Extract the (X, Y) coordinate from the center of the cell holding the provided text.  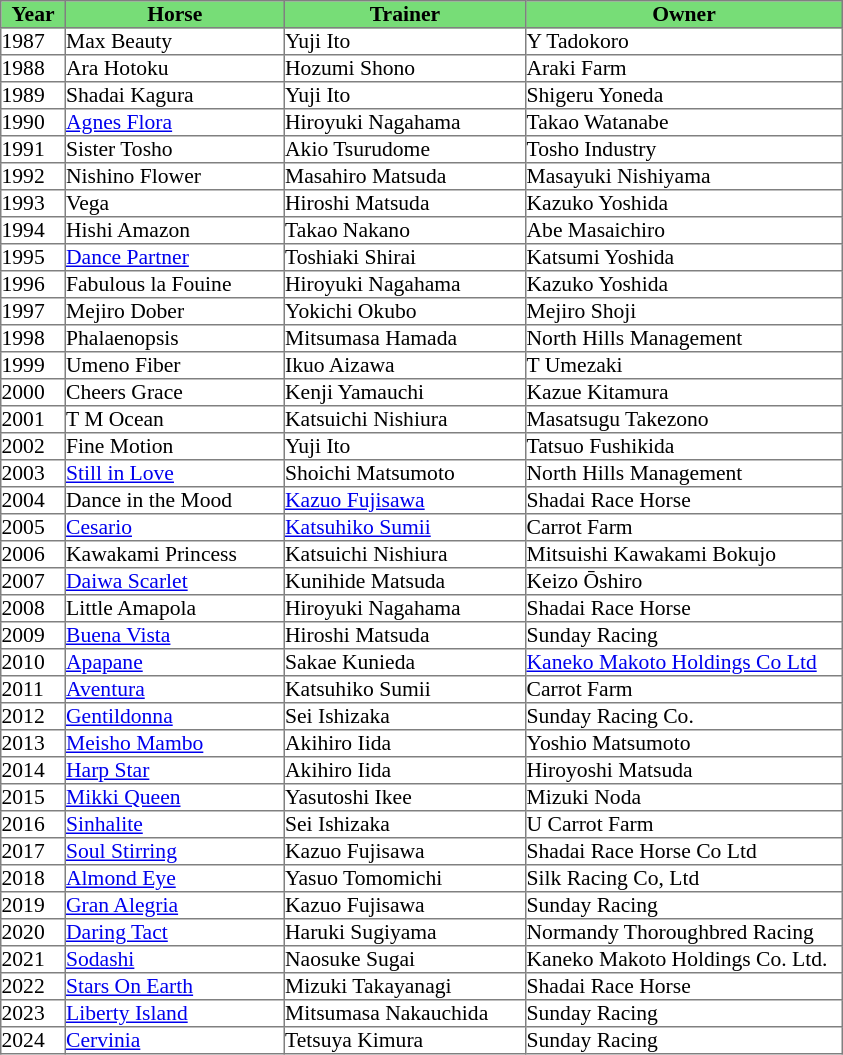
Sinhalite (174, 824)
1994 (33, 230)
U Carrot Farm (684, 824)
Trainer (405, 14)
Fabulous la Fouine (174, 284)
Takao Nakano (405, 230)
Sakae Kunieda (405, 662)
Yoshio Matsumoto (684, 744)
Tatsuo Fushikida (684, 446)
2015 (33, 798)
2007 (33, 582)
Liberty Island (174, 1014)
Gentildonna (174, 716)
Mitsumasa Hamada (405, 338)
Shadai Kagura (174, 96)
2000 (33, 392)
2019 (33, 906)
Akio Tsurudome (405, 150)
Fine Motion (174, 446)
Abe Masaichiro (684, 230)
2003 (33, 474)
Shoichi Matsumoto (405, 474)
Agnes Flora (174, 122)
Buena Vista (174, 636)
1991 (33, 150)
2004 (33, 500)
Cesario (174, 528)
Kenji Yamauchi (405, 392)
Ikuo Aizawa (405, 366)
2006 (33, 554)
Daring Tact (174, 932)
1998 (33, 338)
1995 (33, 258)
1997 (33, 312)
2012 (33, 716)
Masayuki Nishiyama (684, 176)
Mejiro Shoji (684, 312)
2013 (33, 744)
2008 (33, 608)
Shadai Race Horse Co Ltd (684, 852)
2001 (33, 420)
Aventura (174, 690)
Nishino Flower (174, 176)
Mitsuishi Kawakami Bokujo (684, 554)
2021 (33, 960)
2024 (33, 1040)
Cheers Grace (174, 392)
Mitsumasa Nakauchida (405, 1014)
Y Tadokoro (684, 42)
Keizo Ōshiro (684, 582)
Mejiro Dober (174, 312)
Sunday Racing Co. (684, 716)
Umeno Fiber (174, 366)
2010 (33, 662)
Sister Tosho (174, 150)
Yokichi Okubo (405, 312)
Still in Love (174, 474)
Kaneko Makoto Holdings Co Ltd (684, 662)
2016 (33, 824)
2018 (33, 878)
Haruki Sugiyama (405, 932)
Phalaenopsis (174, 338)
Kunihide Matsuda (405, 582)
Takao Watanabe (684, 122)
1992 (33, 176)
Katsumi Yoshida (684, 258)
1993 (33, 204)
Cervinia (174, 1040)
Hiroyoshi Matsuda (684, 770)
Normandy Thoroughbred Racing (684, 932)
Meisho Mambo (174, 744)
Yasutoshi Ikee (405, 798)
Masahiro Matsuda (405, 176)
Naosuke Sugai (405, 960)
Kaneko Makoto Holdings Co. Ltd. (684, 960)
Owner (684, 14)
Dance Partner (174, 258)
Gran Alegria (174, 906)
Sodashi (174, 960)
Kawakami Princess (174, 554)
Hozumi Shono (405, 68)
Almond Eye (174, 878)
Mizuki Noda (684, 798)
1989 (33, 96)
T Umezaki (684, 366)
2009 (33, 636)
1990 (33, 122)
Yasuo Tomomichi (405, 878)
Dance in the Mood (174, 500)
2022 (33, 986)
1996 (33, 284)
2011 (33, 690)
Araki Farm (684, 68)
Stars On Earth (174, 986)
1999 (33, 366)
1987 (33, 42)
2023 (33, 1014)
Daiwa Scarlet (174, 582)
Tosho Industry (684, 150)
Tetsuya Kimura (405, 1040)
2002 (33, 446)
1988 (33, 68)
Shigeru Yoneda (684, 96)
Harp Star (174, 770)
T M Ocean (174, 420)
Silk Racing Co, Ltd (684, 878)
Masatsugu Takezono (684, 420)
Mikki Queen (174, 798)
Toshiaki Shirai (405, 258)
Year (33, 14)
Max Beauty (174, 42)
Kazue Kitamura (684, 392)
2014 (33, 770)
Apapane (174, 662)
2017 (33, 852)
Vega (174, 204)
Horse (174, 14)
Soul Stirring (174, 852)
2020 (33, 932)
Hishi Amazon (174, 230)
Mizuki Takayanagi (405, 986)
2005 (33, 528)
Ara Hotoku (174, 68)
Little Amapola (174, 608)
